Pinpoint the cell where the given text exists, returning its [X, Y] midpoint coordinate. 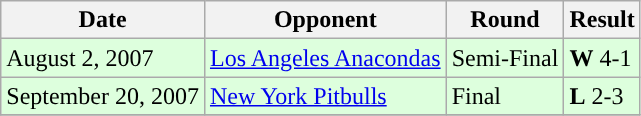
Final [505, 96]
Opponent [325, 20]
Result [602, 20]
Semi-Final [505, 58]
L 2-3 [602, 96]
W 4-1 [602, 58]
Round [505, 20]
New York Pitbulls [325, 96]
August 2, 2007 [103, 58]
Date [103, 20]
Los Angeles Anacondas [325, 58]
September 20, 2007 [103, 96]
